Return the [X, Y] coordinate for the center point of the cell that contains the specified text.  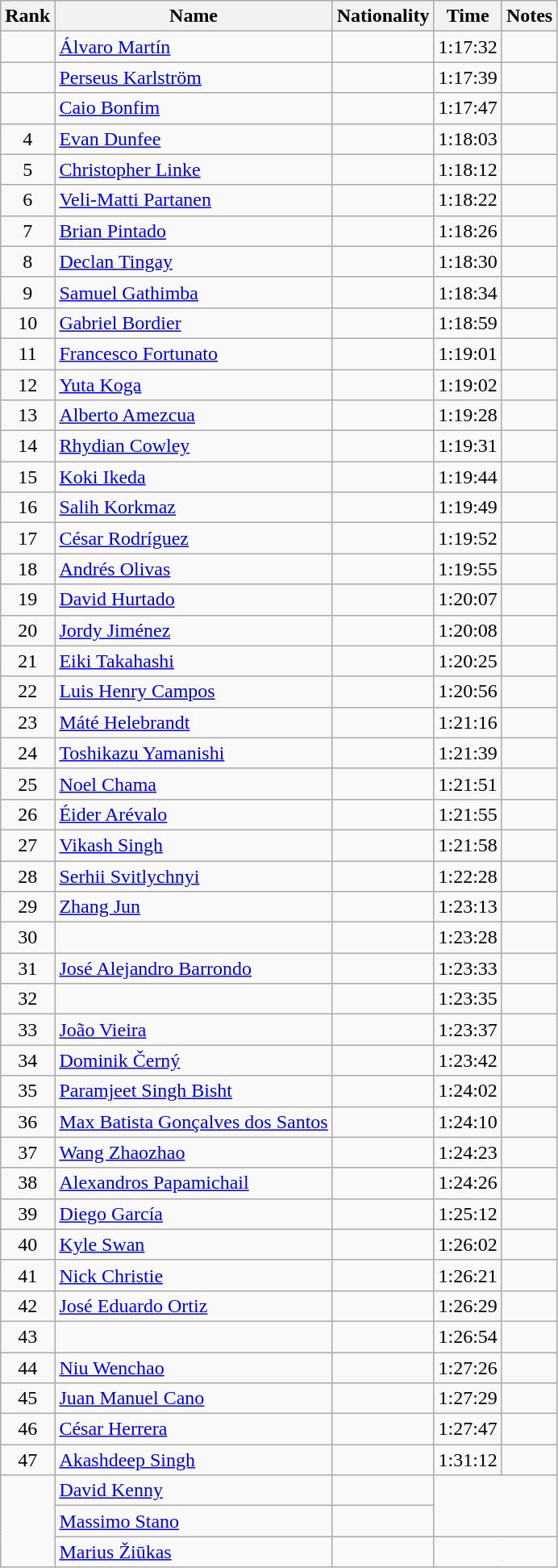
12 [27, 385]
1:18:26 [468, 231]
24 [27, 753]
1:26:02 [468, 1244]
1:20:08 [468, 630]
Gabriel Bordier [194, 323]
Serhii Svitlychnyi [194, 876]
1:23:33 [468, 968]
44 [27, 1368]
1:19:28 [468, 416]
1:20:56 [468, 692]
38 [27, 1183]
Niu Wenchao [194, 1368]
Akashdeep Singh [194, 1460]
César Rodríguez [194, 538]
25 [27, 784]
29 [27, 907]
Jordy Jiménez [194, 630]
1:19:44 [468, 477]
1:19:31 [468, 446]
Max Batista Gonçalves dos Santos [194, 1122]
39 [27, 1214]
33 [27, 1030]
8 [27, 261]
15 [27, 477]
Éider Arévalo [194, 814]
Kyle Swan [194, 1244]
10 [27, 323]
1:25:12 [468, 1214]
1:18:30 [468, 261]
13 [27, 416]
Zhang Jun [194, 907]
1:21:39 [468, 753]
7 [27, 231]
18 [27, 569]
1:21:55 [468, 814]
36 [27, 1122]
23 [27, 722]
1:24:10 [468, 1122]
1:18:59 [468, 323]
35 [27, 1091]
Francesco Fortunato [194, 353]
Nick Christie [194, 1275]
Name [194, 16]
1:19:02 [468, 385]
1:21:16 [468, 722]
Koki Ikeda [194, 477]
6 [27, 200]
1:23:13 [468, 907]
1:27:29 [468, 1399]
David Kenny [194, 1491]
1:27:26 [468, 1368]
1:19:49 [468, 508]
1:26:29 [468, 1306]
David Hurtado [194, 600]
Massimo Stano [194, 1521]
Marius Žiūkas [194, 1552]
Toshikazu Yamanishi [194, 753]
1:19:52 [468, 538]
Rank [27, 16]
Notes [529, 16]
1:20:07 [468, 600]
1:24:23 [468, 1152]
Veli-Matti Partanen [194, 200]
1:18:12 [468, 169]
1:18:22 [468, 200]
26 [27, 814]
Paramjeet Singh Bisht [194, 1091]
14 [27, 446]
31 [27, 968]
9 [27, 292]
Christopher Linke [194, 169]
Time [468, 16]
Vikash Singh [194, 845]
30 [27, 938]
17 [27, 538]
Alexandros Papamichail [194, 1183]
1:24:26 [468, 1183]
1:22:28 [468, 876]
1:17:39 [468, 77]
37 [27, 1152]
41 [27, 1275]
1:18:34 [468, 292]
21 [27, 661]
César Herrera [194, 1429]
Caio Bonfim [194, 108]
Salih Korkmaz [194, 508]
4 [27, 139]
Andrés Olivas [194, 569]
1:31:12 [468, 1460]
Diego García [194, 1214]
1:26:21 [468, 1275]
Juan Manuel Cano [194, 1399]
1:19:01 [468, 353]
16 [27, 508]
Evan Dunfee [194, 139]
22 [27, 692]
1:18:03 [468, 139]
46 [27, 1429]
Dominik Černý [194, 1060]
José Alejandro Barrondo [194, 968]
Declan Tingay [194, 261]
1:17:47 [468, 108]
1:23:35 [468, 999]
1:23:28 [468, 938]
47 [27, 1460]
1:23:37 [468, 1030]
40 [27, 1244]
Luis Henry Campos [194, 692]
1:21:51 [468, 784]
1:26:54 [468, 1336]
32 [27, 999]
27 [27, 845]
Yuta Koga [194, 385]
Noel Chama [194, 784]
Máté Helebrandt [194, 722]
1:24:02 [468, 1091]
Perseus Karlström [194, 77]
5 [27, 169]
1:19:55 [468, 569]
1:20:25 [468, 661]
42 [27, 1306]
20 [27, 630]
28 [27, 876]
João Vieira [194, 1030]
45 [27, 1399]
Eiki Takahashi [194, 661]
Wang Zhaozhao [194, 1152]
Nationality [383, 16]
11 [27, 353]
Rhydian Cowley [194, 446]
1:21:58 [468, 845]
34 [27, 1060]
Álvaro Martín [194, 47]
Brian Pintado [194, 231]
1:17:32 [468, 47]
19 [27, 600]
José Eduardo Ortiz [194, 1306]
43 [27, 1336]
1:23:42 [468, 1060]
1:27:47 [468, 1429]
Samuel Gathimba [194, 292]
Alberto Amezcua [194, 416]
